Provide the (x, y) coordinate of the cell's center where the given text is located.  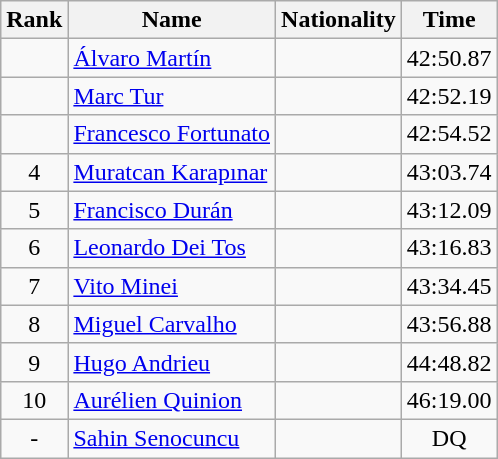
- (34, 438)
43:12.09 (449, 210)
Rank (34, 20)
44:48.82 (449, 362)
42:54.52 (449, 134)
Hugo Andrieu (172, 362)
9 (34, 362)
43:03.74 (449, 172)
43:56.88 (449, 324)
Álvaro Martín (172, 58)
Francisco Durán (172, 210)
Name (172, 20)
Miguel Carvalho (172, 324)
7 (34, 286)
5 (34, 210)
Time (449, 20)
10 (34, 400)
Aurélien Quinion (172, 400)
Leonardo Dei Tos (172, 248)
Marc Tur (172, 96)
8 (34, 324)
Muratcan Karapınar (172, 172)
Sahin Senocuncu (172, 438)
Nationality (339, 20)
42:52.19 (449, 96)
6 (34, 248)
DQ (449, 438)
Francesco Fortunato (172, 134)
43:16.83 (449, 248)
4 (34, 172)
46:19.00 (449, 400)
43:34.45 (449, 286)
Vito Minei (172, 286)
42:50.87 (449, 58)
